Pinpoint the cell where the given text exists, returning its (x, y) midpoint coordinate. 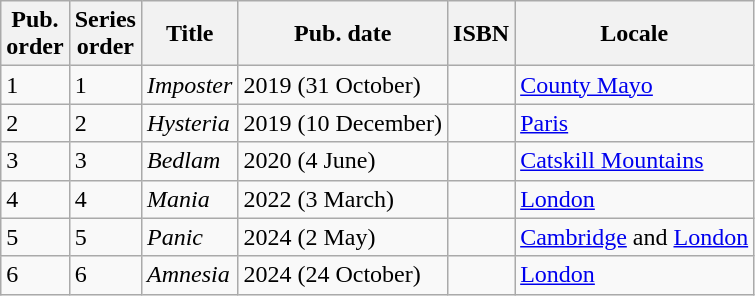
County Mayo (634, 85)
Cambridge and London (634, 237)
2022 (3 March) (343, 199)
2024 (24 October) (343, 275)
Catskill Mountains (634, 161)
Panic (189, 237)
2019 (31 October) (343, 85)
Bedlam (189, 161)
Locale (634, 34)
Paris (634, 123)
Title (189, 34)
Amnesia (189, 275)
2019 (10 December) (343, 123)
Mania (189, 199)
Seriesorder (105, 34)
ISBN (482, 34)
Pub. date (343, 34)
Hysteria (189, 123)
Pub.order (35, 34)
2024 (2 May) (343, 237)
2020 (4 June) (343, 161)
Imposter (189, 85)
